Detect which cell encompasses the target text, then output its [x, y] center coordinate. 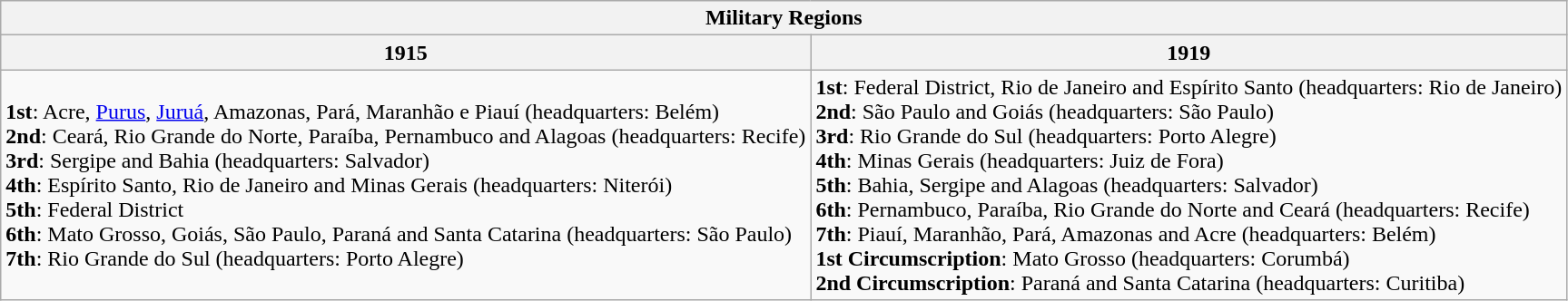
1919 [1189, 53]
1915 [406, 53]
Military Regions [784, 18]
